For the text-containing cell, return its midpoint in (X, Y) coordinate format. 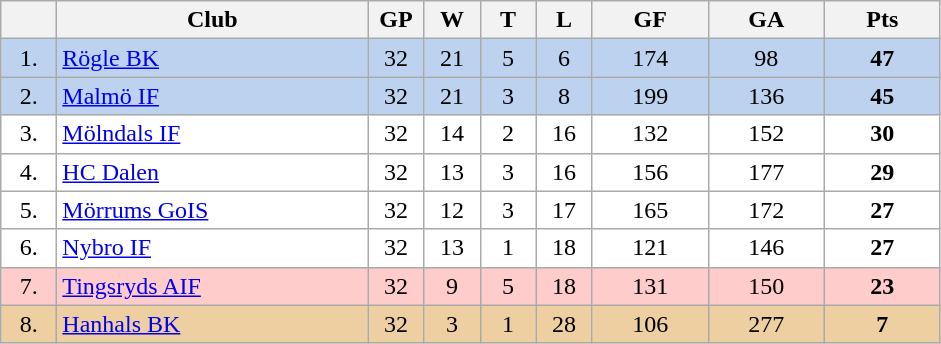
28 (564, 324)
23 (882, 286)
47 (882, 58)
98 (766, 58)
4. (29, 172)
6 (564, 58)
GP (396, 20)
8 (564, 96)
Mörrums GoIS (212, 210)
150 (766, 286)
9 (452, 286)
106 (650, 324)
L (564, 20)
30 (882, 134)
12 (452, 210)
Rögle BK (212, 58)
14 (452, 134)
2. (29, 96)
156 (650, 172)
GF (650, 20)
GA (766, 20)
177 (766, 172)
17 (564, 210)
165 (650, 210)
174 (650, 58)
146 (766, 248)
8. (29, 324)
172 (766, 210)
45 (882, 96)
2 (508, 134)
5. (29, 210)
W (452, 20)
Mölndals IF (212, 134)
29 (882, 172)
132 (650, 134)
Pts (882, 20)
121 (650, 248)
7. (29, 286)
T (508, 20)
6. (29, 248)
Malmö IF (212, 96)
1. (29, 58)
Tingsryds AIF (212, 286)
131 (650, 286)
277 (766, 324)
136 (766, 96)
Hanhals BK (212, 324)
7 (882, 324)
Nybro IF (212, 248)
152 (766, 134)
3. (29, 134)
HC Dalen (212, 172)
199 (650, 96)
Club (212, 20)
